Scan for the cell matching the given text and deliver its (X, Y) coordinate at center. 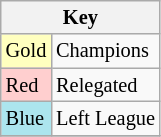
Blue (26, 118)
Relegated (106, 85)
Key (80, 17)
Left League (106, 118)
Champions (106, 51)
Red (26, 85)
Gold (26, 51)
